Extract the [X, Y] coordinate from the center of the cell holding the provided text.  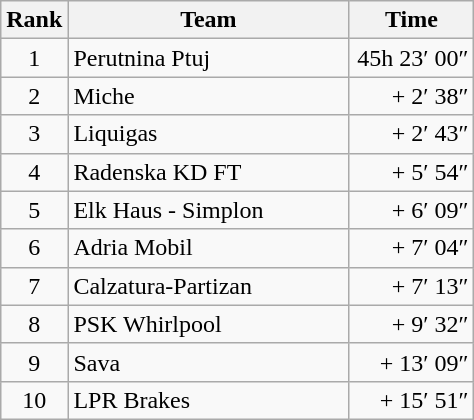
4 [34, 172]
1 [34, 58]
Liquigas [208, 134]
2 [34, 96]
LPR Brakes [208, 400]
45h 23′ 00″ [412, 58]
7 [34, 286]
5 [34, 210]
Miche [208, 96]
+ 15′ 51″ [412, 400]
6 [34, 248]
Sava [208, 362]
Perutnina Ptuj [208, 58]
Time [412, 20]
3 [34, 134]
Elk Haus - Simplon [208, 210]
9 [34, 362]
+ 6′ 09″ [412, 210]
Calzatura-Partizan [208, 286]
+ 7′ 13″ [412, 286]
+ 9′ 32″ [412, 324]
Team [208, 20]
+ 2′ 38″ [412, 96]
8 [34, 324]
+ 7′ 04″ [412, 248]
Adria Mobil [208, 248]
+ 5′ 54″ [412, 172]
+ 2′ 43″ [412, 134]
Rank [34, 20]
Radenska KD FT [208, 172]
10 [34, 400]
PSK Whirlpool [208, 324]
+ 13′ 09″ [412, 362]
